Capture the cell that displays the provided text and extract its [x, y] central coordinate. 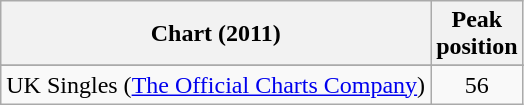
Peakposition [477, 34]
56 [477, 85]
Chart (2011) [216, 34]
UK Singles (The Official Charts Company) [216, 85]
